Locate the cell with the specified text and output its (X, Y) center coordinate. 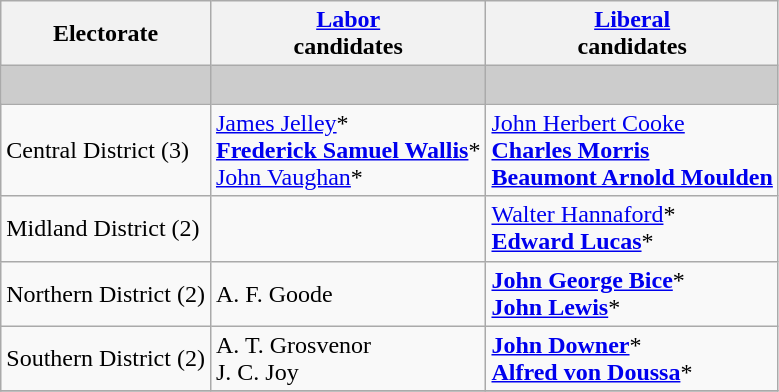
James Jelley*Frederick Samuel Wallis*John Vaughan* (348, 150)
Electorate (106, 34)
Southern District (2) (106, 358)
A. F. Goode (348, 294)
Central District (3) (106, 150)
Midland District (2) (106, 228)
Walter Hannaford*Edward Lucas* (632, 228)
Liberal candidates (632, 34)
John Downer*Alfred von Doussa* (632, 358)
John Herbert CookeCharles MorrisBeaumont Arnold Moulden (632, 150)
John George Bice*John Lewis* (632, 294)
Northern District (2) (106, 294)
A. T. GrosvenorJ. C. Joy (348, 358)
Labor candidates (348, 34)
